Determine the [X, Y] coordinate at the center of the cell enclosing the given text.  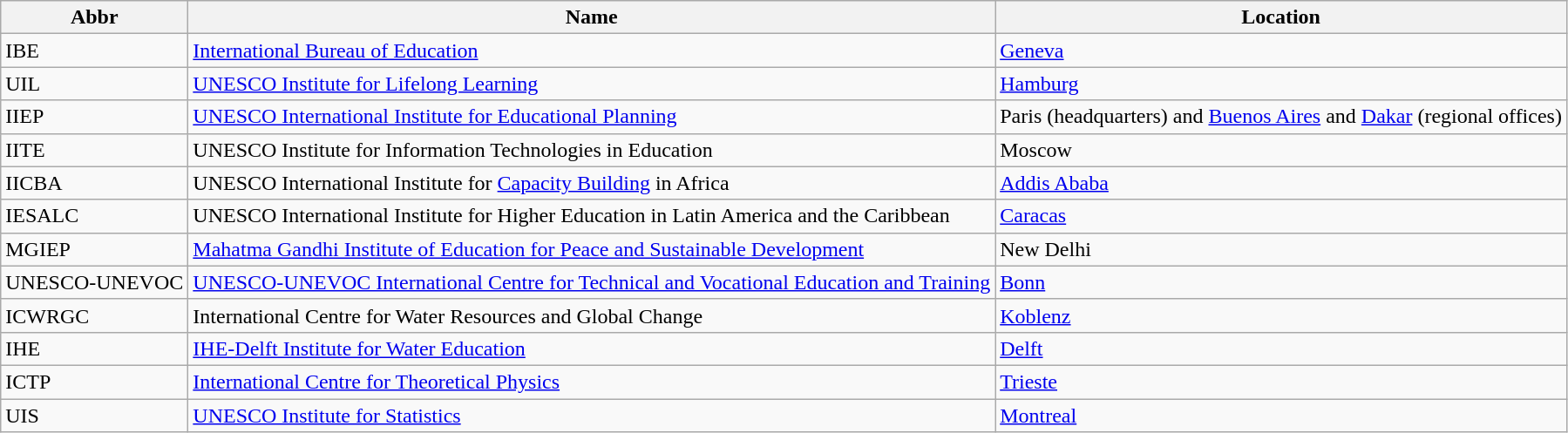
IHE-Delft Institute for Water Education [592, 348]
UNESCO Institute for Information Technologies in Education [592, 150]
International Centre for Theoretical Physics [592, 382]
IBE [94, 51]
Name [592, 17]
New Delhi [1281, 249]
IITE [94, 150]
MGIEP [94, 249]
Caracas [1281, 216]
Paris (headquarters) and Buenos Aires and Dakar (regional offices) [1281, 117]
UIL [94, 84]
UNESCO-UNEVOC International Centre for Technical and Vocational Education and Training [592, 282]
Montreal [1281, 416]
Koblenz [1281, 315]
UNESCO Institute for Lifelong Learning [592, 84]
UIS [94, 416]
ICWRGC [94, 315]
Abbr [94, 17]
UNESCO International Institute for Capacity Building in Africa [592, 183]
International Bureau of Education [592, 51]
Hamburg [1281, 84]
IIEP [94, 117]
UNESCO-UNEVOC [94, 282]
Delft [1281, 348]
IHE [94, 348]
IICBA [94, 183]
Addis Ababa [1281, 183]
Location [1281, 17]
International Centre for Water Resources and Global Change [592, 315]
Trieste [1281, 382]
IESALC [94, 216]
UNESCO International Institute for Higher Education in Latin America and the Caribbean [592, 216]
Moscow [1281, 150]
Mahatma Gandhi Institute of Education for Peace and Sustainable Development [592, 249]
Bonn [1281, 282]
ICTP [94, 382]
Geneva [1281, 51]
UNESCO Institute for Statistics [592, 416]
UNESCO International Institute for Educational Planning [592, 117]
